Return the (x, y) coordinate for the center point of the cell that contains the specified text.  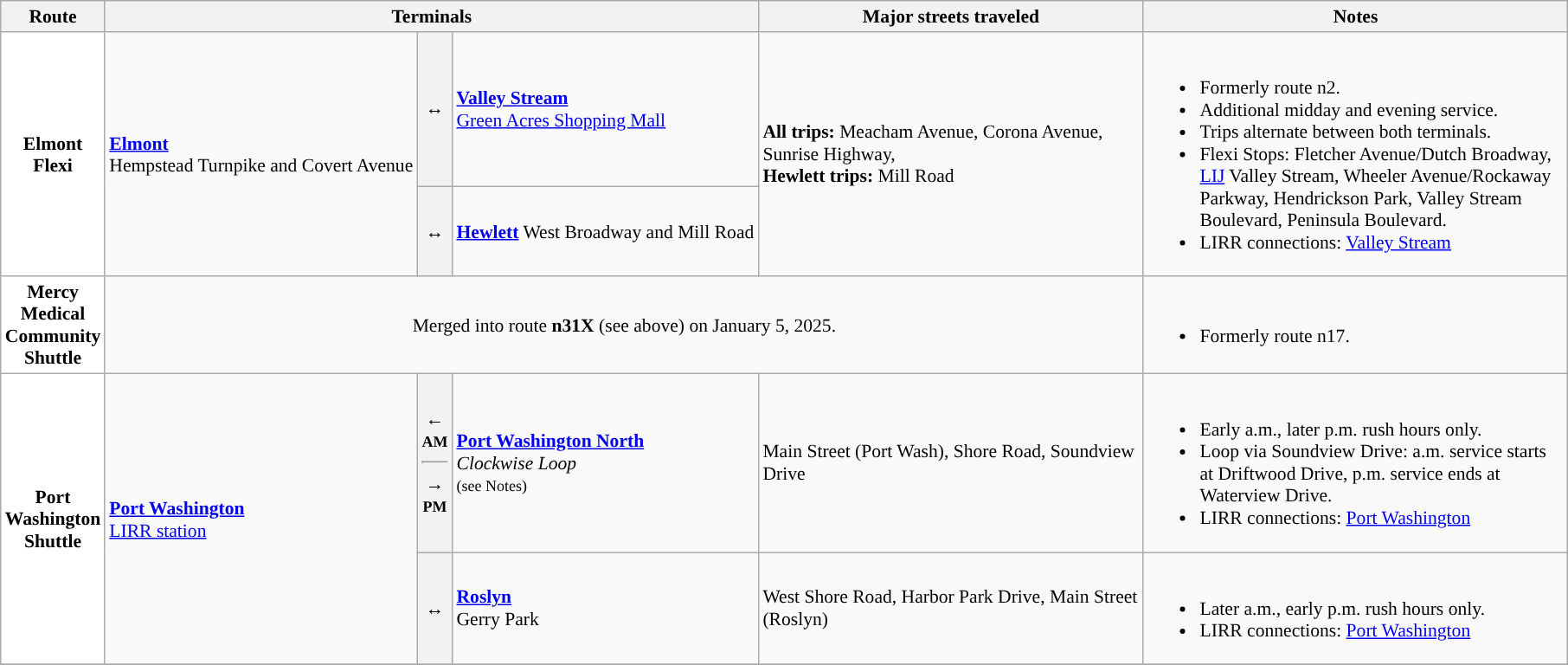
Notes (1355, 16)
Formerly route n17. (1355, 326)
Hewlett West Broadway and Mill Road (605, 231)
Port Washington NorthClockwise Loop(see Notes) (605, 463)
Major streets traveled (950, 16)
Terminals (431, 16)
Later a.m., early p.m. rush hours only.LIRR connections: Port Washington (1355, 609)
Route (54, 16)
All trips: Meacham Avenue, Corona Avenue, Sunrise Highway,Hewlett trips: Mill Road (950, 154)
Main Street (Port Wash), Shore Road, Soundview Drive (950, 463)
West Shore Road, Harbor Park Drive, Main Street (Roslyn) (950, 609)
ElmontHempstead Turnpike and Covert Avenue (261, 154)
Valley StreamGreen Acres Shopping Mall (605, 109)
RoslynGerry Park (605, 609)
Port WashingtonLIRR station (261, 520)
←AM→PM (434, 463)
MercyMedicalCommunityShuttle (54, 326)
Merged into route n31X (see above) on January 5, 2025. (624, 326)
PortWashingtonShuttle (54, 520)
ElmontFlexi (54, 154)
